Detect which cell encompasses the target text, then output its [x, y] center coordinate. 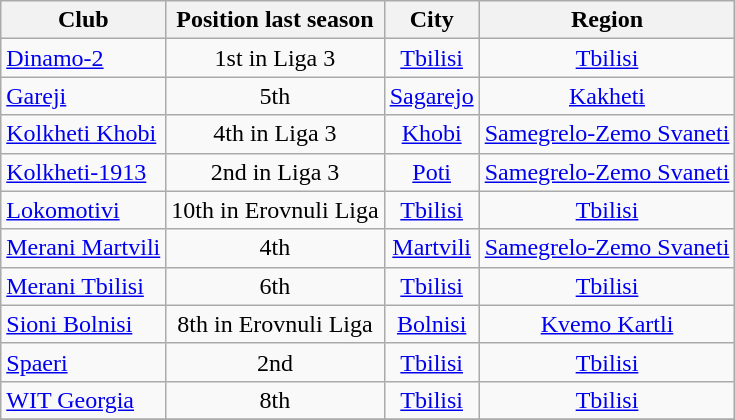
Poti [432, 172]
Kakheti [607, 96]
10th in Erovnuli Liga [275, 210]
Lokomotivi [84, 210]
Dinamo-2 [84, 58]
Spaeri [84, 362]
Kvemo Kartli [607, 324]
6th [275, 286]
Gareji [84, 96]
4th [275, 248]
Sioni Bolnisi [84, 324]
Sagarejo [432, 96]
2nd [275, 362]
Martvili [432, 248]
City [432, 20]
Kolkheti Khobi [84, 134]
Bolnisi [432, 324]
Merani Tbilisi [84, 286]
4th in Liga 3 [275, 134]
Kolkheti-1913 [84, 172]
5th [275, 96]
2nd in Liga 3 [275, 172]
Position last season [275, 20]
1st in Liga 3 [275, 58]
Khobi [432, 134]
8th [275, 400]
Merani Martvili [84, 248]
Region [607, 20]
WIT Georgia [84, 400]
Club [84, 20]
8th in Erovnuli Liga [275, 324]
